Pinpoint the cell where the given text exists, returning its (X, Y) midpoint coordinate. 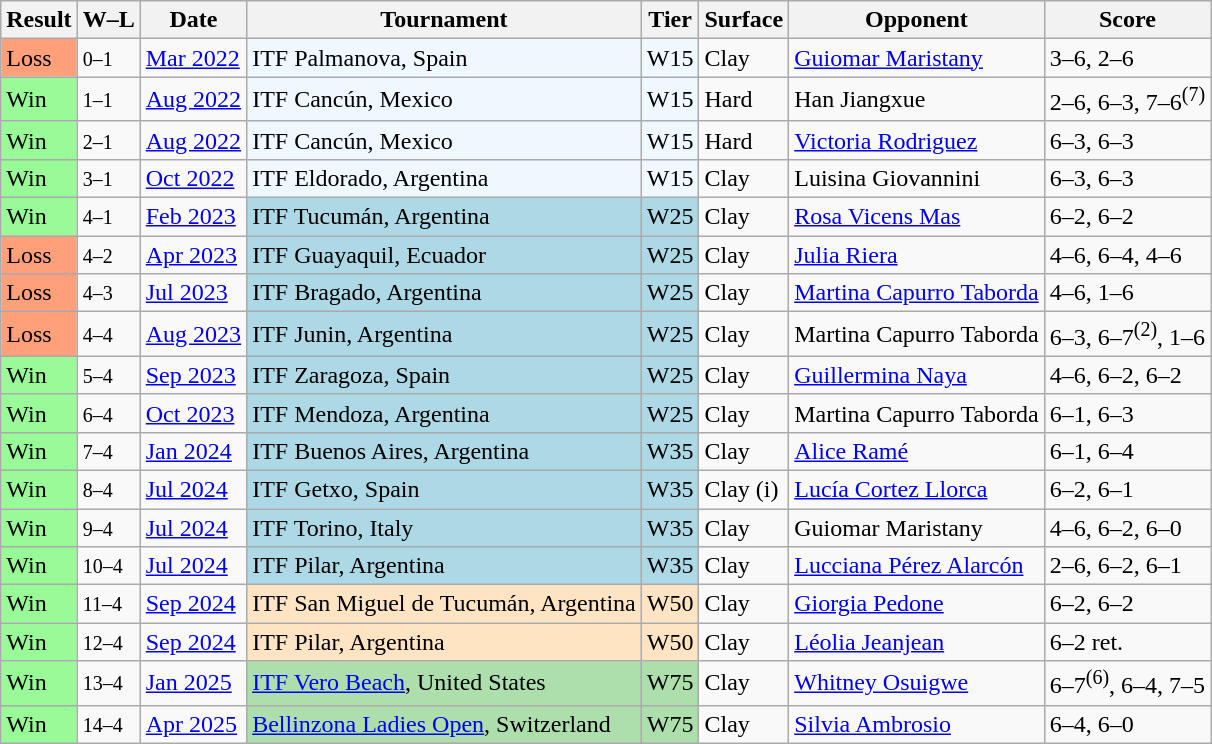
Date (193, 20)
2–6, 6–2, 6–1 (1127, 566)
4–1 (108, 217)
4–6, 6–4, 4–6 (1127, 255)
Tier (670, 20)
Opponent (917, 20)
11–4 (108, 604)
ITF Vero Beach, United States (444, 684)
Lucía Cortez Llorca (917, 489)
6–1, 6–4 (1127, 451)
Mar 2022 (193, 58)
4–6, 6–2, 6–0 (1127, 528)
8–4 (108, 489)
ITF San Miguel de Tucumán, Argentina (444, 604)
4–6, 6–2, 6–2 (1127, 375)
Sep 2023 (193, 375)
Bellinzona Ladies Open, Switzerland (444, 724)
Result (39, 20)
Score (1127, 20)
2–6, 6–3, 7–6(7) (1127, 100)
4–4 (108, 334)
ITF Bragado, Argentina (444, 293)
6–1, 6–3 (1127, 413)
ITF Zaragoza, Spain (444, 375)
Silvia Ambrosio (917, 724)
4–3 (108, 293)
Oct 2022 (193, 178)
Feb 2023 (193, 217)
13–4 (108, 684)
W–L (108, 20)
Surface (744, 20)
4–2 (108, 255)
ITF Palmanova, Spain (444, 58)
Han Jiangxue (917, 100)
Jan 2024 (193, 451)
3–6, 2–6 (1127, 58)
Alice Ramé (917, 451)
1–1 (108, 100)
6–4 (108, 413)
Jul 2023 (193, 293)
2–1 (108, 140)
6–2 ret. (1127, 642)
ITF Junin, Argentina (444, 334)
Rosa Vicens Mas (917, 217)
Apr 2023 (193, 255)
Jan 2025 (193, 684)
Oct 2023 (193, 413)
ITF Guayaquil, Ecuador (444, 255)
6–3, 6–7(2), 1–6 (1127, 334)
Julia Riera (917, 255)
ITF Mendoza, Argentina (444, 413)
Victoria Rodriguez (917, 140)
ITF Buenos Aires, Argentina (444, 451)
7–4 (108, 451)
Luisina Giovannini (917, 178)
Léolia Jeanjean (917, 642)
Clay (i) (744, 489)
14–4 (108, 724)
ITF Tucumán, Argentina (444, 217)
3–1 (108, 178)
6–4, 6–0 (1127, 724)
5–4 (108, 375)
10–4 (108, 566)
ITF Eldorado, Argentina (444, 178)
9–4 (108, 528)
Giorgia Pedone (917, 604)
ITF Torino, Italy (444, 528)
Apr 2025 (193, 724)
Whitney Osuigwe (917, 684)
Aug 2023 (193, 334)
6–7(6), 6–4, 7–5 (1127, 684)
0–1 (108, 58)
6–2, 6–1 (1127, 489)
Tournament (444, 20)
Guillermina Naya (917, 375)
12–4 (108, 642)
ITF Getxo, Spain (444, 489)
Lucciana Pérez Alarcón (917, 566)
4–6, 1–6 (1127, 293)
